Output the [x, y] coordinate of the center of the cell containing the given text.  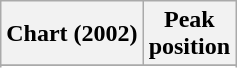
Peak position [189, 34]
Chart (2002) [72, 34]
